Extract the (x, y) coordinate from the center of the cell holding the provided text.  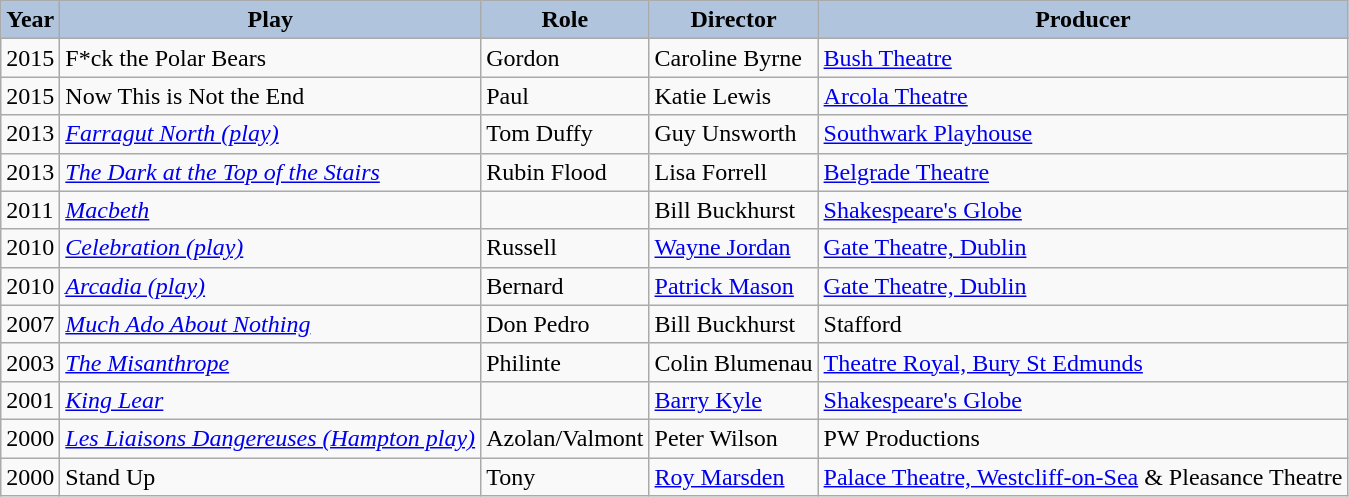
Patrick Mason (734, 286)
Azolan/Valmont (565, 438)
Producer (1083, 20)
PW Productions (1083, 438)
F*ck the Polar Bears (270, 58)
Paul (565, 96)
Katie Lewis (734, 96)
2003 (30, 362)
Rubin Flood (565, 172)
Peter Wilson (734, 438)
Arcadia (play) (270, 286)
Now This is Not the End (270, 96)
Don Pedro (565, 324)
Tony (565, 477)
Roy Marsden (734, 477)
Year (30, 20)
Lisa Forrell (734, 172)
Philinte (565, 362)
Stand Up (270, 477)
Wayne Jordan (734, 248)
Palace Theatre, Westcliff-on-Sea & Pleasance Theatre (1083, 477)
2011 (30, 210)
Les Liaisons Dangereuses (Hampton play) (270, 438)
The Misanthrope (270, 362)
Barry Kyle (734, 400)
Belgrade Theatre (1083, 172)
Celebration (play) (270, 248)
Colin Blumenau (734, 362)
Farragut North (play) (270, 134)
Southwark Playhouse (1083, 134)
Much Ado About Nothing (270, 324)
The Dark at the Top of the Stairs (270, 172)
Play (270, 20)
Role (565, 20)
King Lear (270, 400)
Guy Unsworth (734, 134)
2007 (30, 324)
Caroline Byrne (734, 58)
Stafford (1083, 324)
Arcola Theatre (1083, 96)
Bush Theatre (1083, 58)
2001 (30, 400)
Theatre Royal, Bury St Edmunds (1083, 362)
Director (734, 20)
Tom Duffy (565, 134)
Bernard (565, 286)
Gordon (565, 58)
Macbeth (270, 210)
Russell (565, 248)
